Return the (x, y) coordinate for the center point of the cell that contains the specified text.  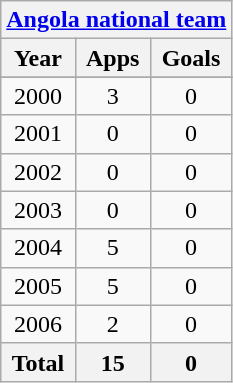
2006 (38, 324)
2004 (38, 248)
Total (38, 362)
Apps (112, 58)
2003 (38, 210)
Year (38, 58)
Angola national team (116, 20)
2 (112, 324)
15 (112, 362)
2002 (38, 172)
Goals (191, 58)
3 (112, 96)
2001 (38, 134)
2000 (38, 96)
2005 (38, 286)
